Search for the cell housing the specified text and yield its (X, Y) center coordinate. 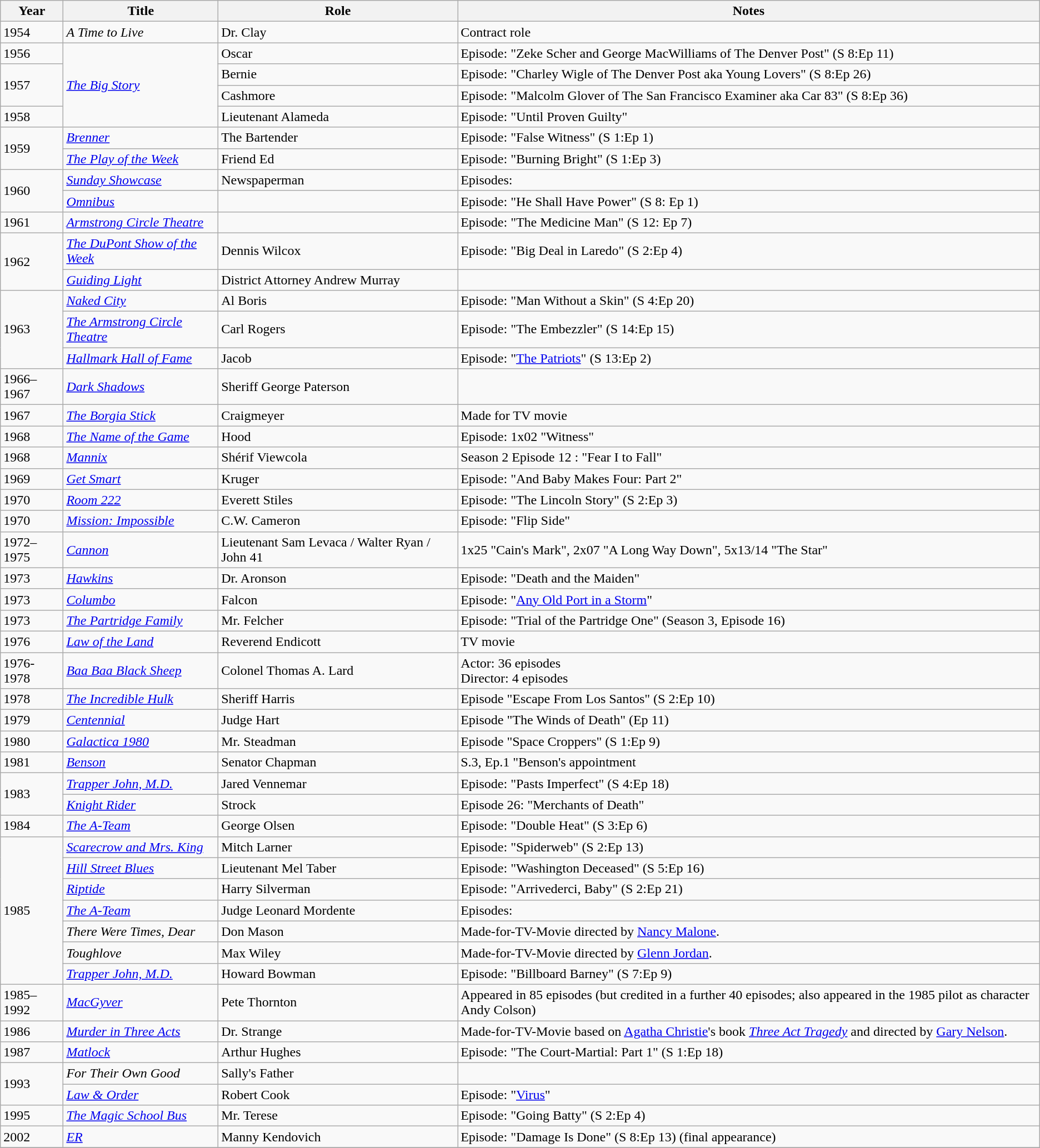
Bernie (338, 74)
Season 2 Episode 12 : "Fear I to Fall" (749, 458)
1954 (32, 32)
1976 (32, 641)
Galactica 1980 (141, 741)
Lieutenant Mel Taber (338, 868)
The Play of the Week (141, 159)
Dr. Aronson (338, 578)
Arthur Hughes (338, 1052)
1956 (32, 53)
Episode: "Zeke Scher and George MacWilliams of The Denver Post" (S 8:Ep 11) (749, 53)
Scarecrow and Mrs. King (141, 847)
Shérif Viewcola (338, 458)
Hawkins (141, 578)
Robert Cook (338, 1095)
Episode: "Flip Side" (749, 521)
Craigmeyer (338, 415)
Armstrong Circle Theatre (141, 222)
The Name of the Game (141, 437)
Guiding Light (141, 279)
District Attorney Andrew Murray (338, 279)
Episode: "He Shall Have Power" (S 8: Ep 1) (749, 201)
Hallmark Hall of Fame (141, 358)
1966–1967 (32, 387)
Episode: "Malcolm Glover of The San Francisco Examiner aka Car 83" (S 8:Ep 36) (749, 96)
The Incredible Hulk (141, 699)
1983 (32, 794)
Pete Thornton (338, 1002)
Lieutenant Alameda (338, 117)
S.3, Ep.1 "Benson's appointment (749, 763)
Hill Street Blues (141, 868)
Manny Kendovich (338, 1137)
1963 (32, 330)
Friend Ed (338, 159)
The Borgia Stick (141, 415)
Mitch Larner (338, 847)
TV movie (749, 641)
Episode: "The Lincoln Story" (S 2:Ep 3) (749, 500)
1962 (32, 261)
Sheriff Harris (338, 699)
Mr. Felcher (338, 620)
Episode: "Arrivederci, Baby" (S 2:Ep 21) (749, 889)
Law of the Land (141, 641)
Made-for-TV-Movie directed by Glenn Jordan. (749, 953)
Kruger (338, 479)
Contract role (749, 32)
Made-for-TV-Movie directed by Nancy Malone. (749, 931)
Mannix (141, 458)
C.W. Cameron (338, 521)
Hood (338, 437)
Episode: "Death and the Maiden" (749, 578)
Made for TV movie (749, 415)
Episode: "Spiderweb" (S 2:Ep 13) (749, 847)
1984 (32, 826)
Episode "Space Croppers" (S 1:Ep 9) (749, 741)
ER (141, 1137)
Episode: "And Baby Makes Four: Part 2" (749, 479)
1979 (32, 720)
The Bartender (338, 138)
1961 (32, 222)
Episode: "The Medicine Man" (S 12: Ep 7) (749, 222)
1985–1992 (32, 1002)
Baa Baa Black Sheep (141, 670)
Sally's Father (338, 1074)
Al Boris (338, 301)
Episode "The Winds of Death" (Ep 11) (749, 720)
1x25 "Cain's Mark", 2x07 "A Long Way Down", 5x13/14 "The Star" (749, 550)
Episode: "Any Old Port in a Storm" (749, 599)
Colonel Thomas A. Lard (338, 670)
Cashmore (338, 96)
Dark Shadows (141, 387)
Episode: "False Witness" (S 1:Ep 1) (749, 138)
1972–1975 (32, 550)
Judge Leonard Mordente (338, 910)
1995 (32, 1116)
Howard Bowman (338, 974)
Brenner (141, 138)
Title (141, 11)
Reverend Endicott (338, 641)
Episode: "Charley Wigle of The Denver Post aka Young Lovers" (S 8:Ep 26) (749, 74)
The Armstrong Circle Theatre (141, 330)
Dr. Strange (338, 1031)
Dennis Wilcox (338, 251)
The DuPont Show of the Week (141, 251)
Centennial (141, 720)
1980 (32, 741)
Episode: "Big Deal in Laredo" (S 2:Ep 4) (749, 251)
Omnibus (141, 201)
Episode 26: "Merchants of Death" (749, 805)
Episode: "Damage Is Done" (S 8:Ep 13) (final appearance) (749, 1137)
Falcon (338, 599)
Jared Vennemar (338, 784)
Naked City (141, 301)
Episode: "The Court-Martial: Part 1" (S 1:Ep 18) (749, 1052)
Dr. Clay (338, 32)
Riptide (141, 889)
Everett Stiles (338, 500)
Columbo (141, 599)
Episode: "Trial of the Partridge One" (Season 3, Episode 16) (749, 620)
Judge Hart (338, 720)
A Time to Live (141, 32)
Episode: "Pasts Imperfect" (S 4:Ep 18) (749, 784)
The Magic School Bus (141, 1116)
Episode: "Double Heat" (S 3:Ep 6) (749, 826)
Get Smart (141, 479)
The Big Story (141, 85)
Strock (338, 805)
1986 (32, 1031)
Role (338, 11)
1960 (32, 191)
Episode: 1x02 "Witness" (749, 437)
MacGyver (141, 1002)
George Olsen (338, 826)
1959 (32, 148)
Episode: "Washington Deceased" (S 5:Ep 16) (749, 868)
Made-for-TV-Movie based on Agatha Christie's book Three Act Tragedy and directed by Gary Nelson. (749, 1031)
1969 (32, 479)
Max Wiley (338, 953)
There Were Times, Dear (141, 931)
Mr. Terese (338, 1116)
Newspaperman (338, 180)
Benson (141, 763)
Oscar (338, 53)
Lieutenant Sam Levaca / Walter Ryan / John 41 (338, 550)
Episode: "The Patriots" (S 13:Ep 2) (749, 358)
Episode: "Man Without a Skin" (S 4:Ep 20) (749, 301)
Appeared in 85 episodes (but credited in a further 40 episodes; also appeared in the 1985 pilot as character Andy Colson) (749, 1002)
Sheriff George Paterson (338, 387)
Episode: "Until Proven Guilty" (749, 117)
Mission: Impossible (141, 521)
Senator Chapman (338, 763)
1987 (32, 1052)
1993 (32, 1084)
Carl Rogers (338, 330)
Murder in Three Acts (141, 1031)
Episode: "Burning Bright" (S 1:Ep 3) (749, 159)
Year (32, 11)
Episode "Escape From Los Santos" (S 2:Ep 10) (749, 699)
Episode: "Going Batty" (S 2:Ep 4) (749, 1116)
1978 (32, 699)
Episode: "Virus" (749, 1095)
Don Mason (338, 931)
Matlock (141, 1052)
Jacob (338, 358)
1985 (32, 910)
Harry Silverman (338, 889)
Knight Rider (141, 805)
Episode: "The Embezzler" (S 14:Ep 15) (749, 330)
The Partridge Family (141, 620)
Cannon (141, 550)
Notes (749, 11)
Episode: "Billboard Barney" (S 7:Ep 9) (749, 974)
Law & Order (141, 1095)
Toughlove (141, 953)
1981 (32, 763)
2002 (32, 1137)
For Their Own Good (141, 1074)
Actor: 36 episodesDirector: 4 episodes (749, 670)
1976-1978 (32, 670)
1957 (32, 85)
Room 222 (141, 500)
Mr. Steadman (338, 741)
1967 (32, 415)
1958 (32, 117)
Sunday Showcase (141, 180)
